For the text-containing cell, return its midpoint in [x, y] coordinate format. 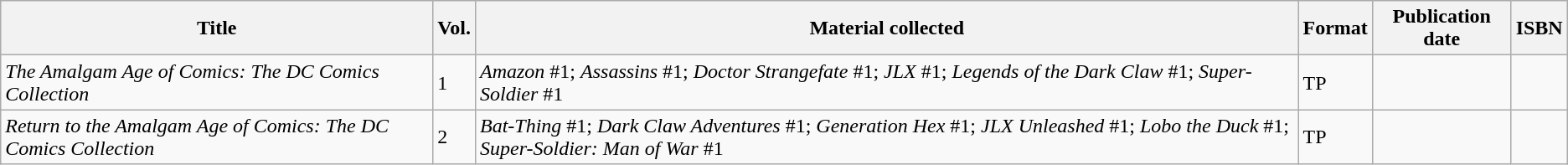
2 [454, 137]
Publication date [1442, 28]
Vol. [454, 28]
ISBN [1540, 28]
Material collected [886, 28]
Bat-Thing #1; Dark Claw Adventures #1; Generation Hex #1; JLX Unleashed #1; Lobo the Duck #1; Super-Soldier: Man of War #1 [886, 137]
Format [1335, 28]
The Amalgam Age of Comics: The DC Comics Collection [217, 82]
Return to the Amalgam Age of Comics: The DC Comics Collection [217, 137]
Title [217, 28]
Amazon #1; Assassins #1; Doctor Strangefate #1; JLX #1; Legends of the Dark Claw #1; Super-Soldier #1 [886, 82]
1 [454, 82]
